Detect which cell encompasses the target text, then output its (X, Y) center coordinate. 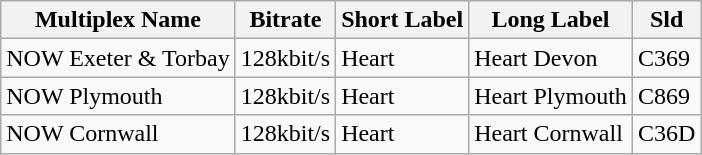
Heart Cornwall (551, 134)
C369 (666, 58)
NOW Exeter & Torbay (118, 58)
NOW Cornwall (118, 134)
C869 (666, 96)
Long Label (551, 20)
Multiplex Name (118, 20)
Bitrate (285, 20)
NOW Plymouth (118, 96)
Heart Plymouth (551, 96)
C36D (666, 134)
Short Label (402, 20)
Heart Devon (551, 58)
Sld (666, 20)
